Scan for the cell matching the given text and deliver its (X, Y) coordinate at center. 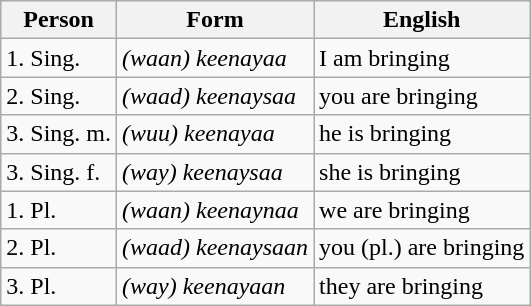
you (pl.) are bringing (422, 248)
3. Sing. f. (59, 172)
you are bringing (422, 96)
3. Sing. m. (59, 134)
they are bringing (422, 286)
he is bringing (422, 134)
I am bringing (422, 58)
(wuu) keenayaa (216, 134)
(waan) keenayaa (216, 58)
3. Pl. (59, 286)
(waad) keenaysaan (216, 248)
(way) keenaysaa (216, 172)
Form (216, 20)
English (422, 20)
(way) keenayaan (216, 286)
Person (59, 20)
(waan) keenaynaa (216, 210)
2. Pl. (59, 248)
1. Pl. (59, 210)
(waad) keenaysaa (216, 96)
2. Sing. (59, 96)
she is bringing (422, 172)
1. Sing. (59, 58)
we are bringing (422, 210)
